Capture the cell that displays the provided text and extract its (X, Y) central coordinate. 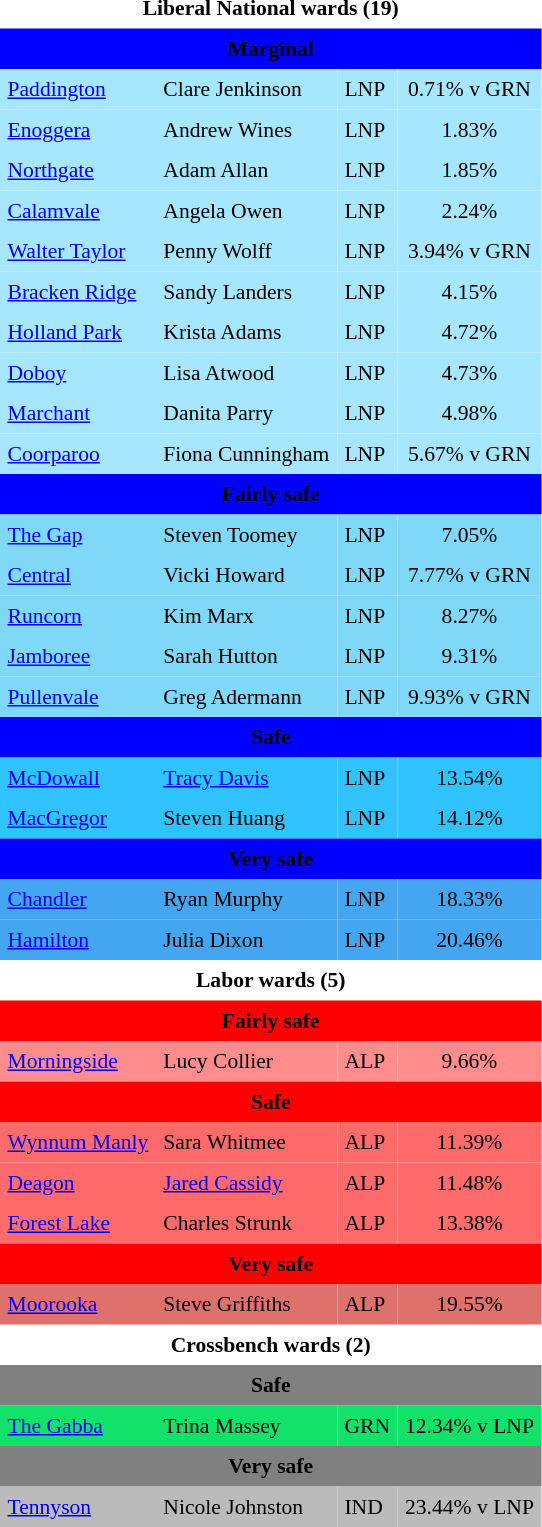
11.39% (470, 1142)
Calamvale (78, 210)
7.77% v GRN (470, 575)
Trina Massey (246, 1425)
8.27% (470, 615)
Greg Adermann (246, 696)
Walter Taylor (78, 251)
Pullenvale (78, 696)
7.05% (470, 534)
Ryan Murphy (246, 899)
Northgate (78, 170)
Clare Jenkinson (246, 89)
13.54% (470, 777)
Danita Parry (246, 413)
0.71% v GRN (470, 89)
Crossbench wards (2) (270, 1344)
Nicole Johnston (246, 1506)
4.72% (470, 332)
9.93% v GRN (470, 696)
MacGregor (78, 818)
Charles Strunk (246, 1223)
4.98% (470, 413)
Wynnum Manly (78, 1142)
9.31% (470, 656)
9.66% (470, 1061)
Morningside (78, 1061)
Tracy Davis (246, 777)
Bracken Ridge (78, 291)
Kim Marx (246, 615)
Moorooka (78, 1304)
1.83% (470, 129)
GRN (368, 1425)
Coorparoo (78, 453)
13.38% (470, 1223)
Adam Allan (246, 170)
Doboy (78, 372)
14.12% (470, 818)
Deagon (78, 1182)
Chandler (78, 899)
Marchant (78, 413)
2.24% (470, 210)
The Gabba (78, 1425)
IND (368, 1506)
23.44% v LNP (470, 1506)
Enoggera (78, 129)
Steve Griffiths (246, 1304)
Jared Cassidy (246, 1182)
11.48% (470, 1182)
Paddington (78, 89)
Vicki Howard (246, 575)
Lisa Atwood (246, 372)
Tennyson (78, 1506)
Holland Park (78, 332)
Andrew Wines (246, 129)
5.67% v GRN (470, 453)
Sarah Hutton (246, 656)
The Gap (78, 534)
Sandy Landers (246, 291)
Jamboree (78, 656)
19.55% (470, 1304)
20.46% (470, 939)
Sara Whitmee (246, 1142)
Julia Dixon (246, 939)
12.34% v LNP (470, 1425)
Central (78, 575)
3.94% v GRN (470, 251)
Labor wards (5) (270, 980)
Fiona Cunningham (246, 453)
Forest Lake (78, 1223)
Krista Adams (246, 332)
Penny Wolff (246, 251)
Lucy Collier (246, 1061)
Runcorn (78, 615)
Marginal (270, 48)
Steven Huang (246, 818)
1.85% (470, 170)
4.15% (470, 291)
Steven Toomey (246, 534)
McDowall (78, 777)
Angela Owen (246, 210)
4.73% (470, 372)
18.33% (470, 899)
Hamilton (78, 939)
